Scan for the cell matching the given text and deliver its [x, y] coordinate at center. 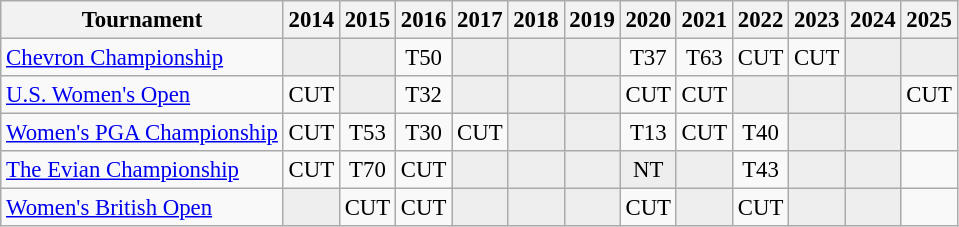
T30 [424, 133]
2014 [311, 20]
T13 [648, 133]
T40 [760, 133]
Tournament [142, 20]
The Evian Championship [142, 170]
NT [648, 170]
T43 [760, 170]
2020 [648, 20]
2018 [536, 20]
2022 [760, 20]
T32 [424, 95]
U.S. Women's Open [142, 95]
Women's British Open [142, 208]
2023 [817, 20]
2019 [592, 20]
2025 [929, 20]
Women's PGA Championship [142, 133]
2021 [704, 20]
Chevron Championship [142, 58]
T70 [367, 170]
T53 [367, 133]
2015 [367, 20]
2017 [480, 20]
2024 [873, 20]
T37 [648, 58]
T63 [704, 58]
2016 [424, 20]
T50 [424, 58]
